Capture the cell that displays the provided text and extract its [x, y] central coordinate. 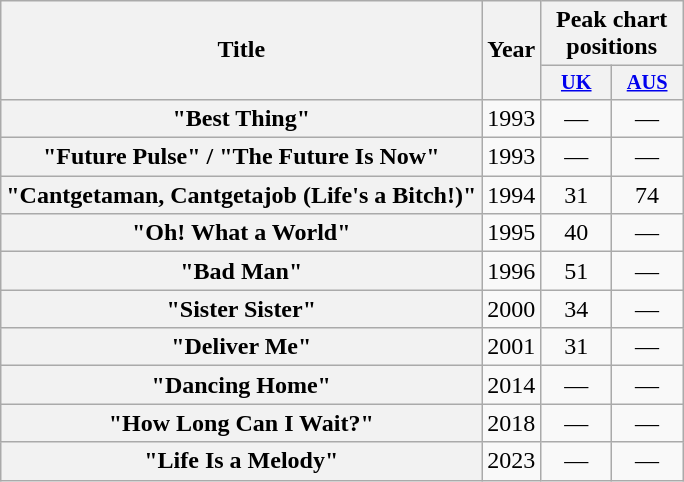
2018 [512, 423]
1995 [512, 233]
UK [576, 83]
"Future Pulse" / "The Future Is Now" [242, 157]
"Life Is a Melody" [242, 461]
"Deliver Me" [242, 347]
40 [576, 233]
Peak chart positions [612, 34]
"How Long Can I Wait?" [242, 423]
"Sister Sister" [242, 309]
Title [242, 50]
1996 [512, 271]
"Bad Man" [242, 271]
"Best Thing" [242, 118]
2023 [512, 461]
AUS [648, 83]
"Cantgetaman, Cantgetajob (Life's a Bitch!)" [242, 195]
"Oh! What a World" [242, 233]
2001 [512, 347]
2014 [512, 385]
"Dancing Home" [242, 385]
51 [576, 271]
2000 [512, 309]
1994 [512, 195]
74 [648, 195]
34 [576, 309]
Year [512, 50]
